Output the [X, Y] coordinate of the center of the cell containing the given text.  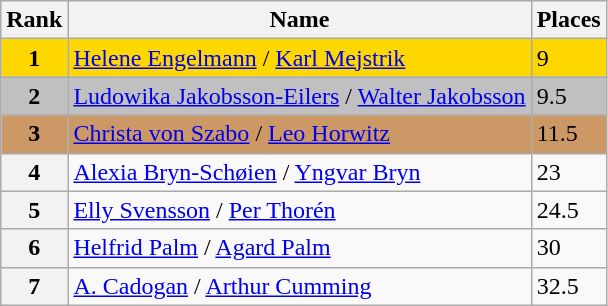
7 [34, 286]
2 [34, 96]
Rank [34, 20]
3 [34, 134]
Ludowika Jakobsson-Eilers / Walter Jakobsson [300, 96]
30 [568, 248]
Alexia Bryn-Schøien / Yngvar Bryn [300, 172]
Places [568, 20]
Christa von Szabo / Leo Horwitz [300, 134]
1 [34, 58]
23 [568, 172]
4 [34, 172]
5 [34, 210]
9.5 [568, 96]
Name [300, 20]
6 [34, 248]
11.5 [568, 134]
24.5 [568, 210]
Elly Svensson / Per Thorén [300, 210]
Helene Engelmann / Karl Mejstrik [300, 58]
A. Cadogan / Arthur Cumming [300, 286]
Helfrid Palm / Agard Palm [300, 248]
9 [568, 58]
32.5 [568, 286]
